Identify which cell holds the provided text, then report its (X, Y) central coordinate. 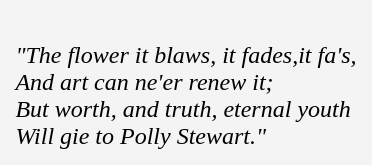
"The flower it blaws, it fades,it fa's, And art can ne'er renew it; But worth, and truth, eternal youth Will gie to Polly Stewart." (186, 82)
